Locate the cell with the specified text and output its (X, Y) center coordinate. 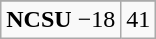
NCSU −18 (61, 20)
41 (138, 20)
